Detect which cell encompasses the target text, then output its (X, Y) center coordinate. 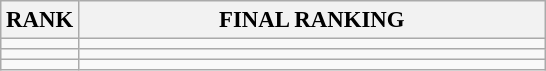
FINAL RANKING (312, 20)
RANK (40, 20)
